Extract the [X, Y] coordinate from the center of the cell holding the provided text.  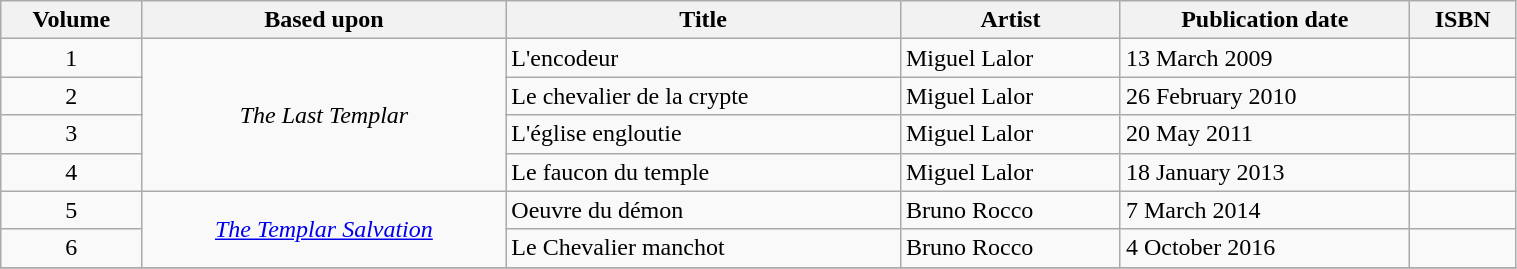
L'église engloutie [704, 134]
Title [704, 20]
4 October 2016 [1264, 248]
7 March 2014 [1264, 210]
The Last Templar [324, 115]
6 [72, 248]
Oeuvre du démon [704, 210]
ISBN [1462, 20]
Artist [1010, 20]
Le Chevalier manchot [704, 248]
13 March 2009 [1264, 58]
18 January 2013 [1264, 172]
Le faucon du temple [704, 172]
1 [72, 58]
20 May 2011 [1264, 134]
L'encodeur [704, 58]
2 [72, 96]
Publication date [1264, 20]
The Templar Salvation [324, 229]
26 February 2010 [1264, 96]
4 [72, 172]
Volume [72, 20]
Le chevalier de la crypte [704, 96]
Based upon [324, 20]
3 [72, 134]
5 [72, 210]
